From the cell containing the given text, extract its center point as (x, y) coordinate. 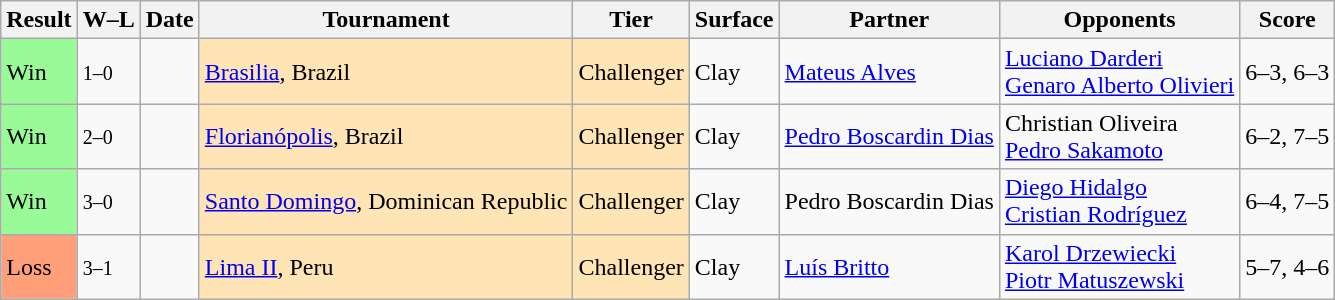
6–2, 7–5 (1288, 136)
Opponents (1119, 20)
Result (39, 20)
Score (1288, 20)
1–0 (108, 72)
6–4, 7–5 (1288, 202)
Christian Oliveira Pedro Sakamoto (1119, 136)
Brasilia, Brazil (386, 72)
W–L (108, 20)
6–3, 6–3 (1288, 72)
Santo Domingo, Dominican Republic (386, 202)
Partner (889, 20)
Florianópolis, Brazil (386, 136)
Karol Drzewiecki Piotr Matuszewski (1119, 266)
Luciano Darderi Genaro Alberto Olivieri (1119, 72)
Tournament (386, 20)
Luís Britto (889, 266)
3–0 (108, 202)
5–7, 4–6 (1288, 266)
2–0 (108, 136)
Diego Hidalgo Cristian Rodríguez (1119, 202)
Tier (631, 20)
Date (170, 20)
3–1 (108, 266)
Surface (734, 20)
Lima II, Peru (386, 266)
Mateus Alves (889, 72)
Loss (39, 266)
